Pinpoint the cell where the given text exists, returning its (x, y) midpoint coordinate. 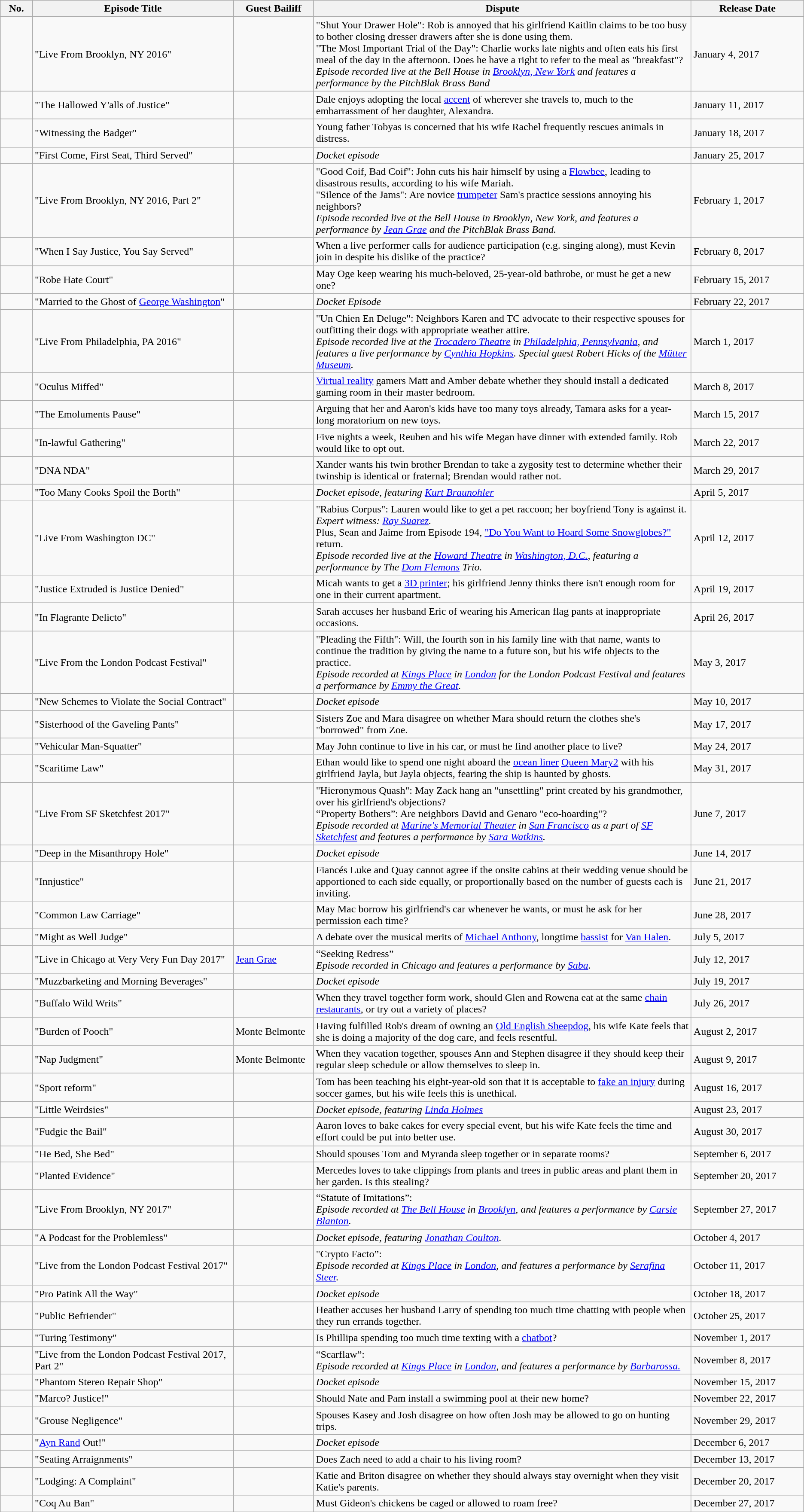
"Marco? Justice!" (133, 1399)
"Muzzbarketing and Morning Beverages" (133, 982)
June 14, 2017 (747, 853)
November 8, 2017 (747, 1360)
Docket episode, featuring Jonathan Coulton. (502, 1238)
"Lodging: A Complaint" (133, 1481)
October 25, 2017 (747, 1315)
Guest Bailiff (273, 9)
"Ayn Rand Out!" (133, 1443)
A debate over the musical merits of Michael Anthony, longtime bassist for Van Halen. (502, 937)
"Common Law Carriage" (133, 915)
Should Nate and Pam install a swimming pool at their new home? (502, 1399)
"Phantom Stereo Repair Shop" (133, 1382)
Does Zach need to add a chair to his living room? (502, 1459)
November 1, 2017 (747, 1338)
June 7, 2017 (747, 814)
April 26, 2017 (747, 617)
July 26, 2017 (747, 1003)
December 27, 2017 (747, 1503)
January 11, 2017 (747, 105)
August 16, 2017 (747, 1088)
"Live from the London Podcast Festival 2017" (133, 1265)
November 29, 2017 (747, 1421)
Arguing that her and Aaron's kids have too many toys already, Tamara asks for a year-long moratorium on new toys. (502, 414)
Docket Episode (502, 302)
October 4, 2017 (747, 1238)
April 5, 2017 (747, 493)
"Live From Philadelphia, PA 2016" (133, 341)
Sarah accuses her husband Eric of wearing his American flag pants at inappropriate occasions. (502, 617)
May 24, 2017 (747, 746)
"Deep in the Misanthropy Hole" (133, 853)
April 12, 2017 (747, 538)
Virtual reality gamers Matt and Amber debate whether they should install a dedicated gaming room in their master bedroom. (502, 387)
February 22, 2017 (747, 302)
Five nights a week, Reuben and his wife Megan have dinner with extended family. Rob would like to opt out. (502, 442)
"Live from the London Podcast Festival 2017, Part 2" (133, 1360)
December 6, 2017 (747, 1443)
March 15, 2017 (747, 414)
"Sisterhood of the Gaveling Pants" (133, 724)
Sisters Zoe and Mara disagree on whether Mara should return the clothes she's "borrowed" from Zoe. (502, 724)
January 25, 2017 (747, 155)
"Crypto Facto”:Episode recorded at Kings Place in London, and features a performance by Serafina Steer. (502, 1265)
December 13, 2017 (747, 1459)
Should spouses Tom and Myranda sleep together or in separate rooms? (502, 1154)
May John continue to live in his car, or must he find another place to live? (502, 746)
"Coq Au Ban" (133, 1503)
“Seeking Redress”Episode recorded in Chicago and features a performance by Saba. (502, 959)
"Scaritime Law" (133, 768)
March 29, 2017 (747, 471)
"Too Many Cooks Spoil the Borth" (133, 493)
"In-lawful Gathering" (133, 442)
September 6, 2017 (747, 1154)
"Live in Chicago at Very Very Fun Day 2017" (133, 959)
Is Phillipa spending too much time texting with a chatbot? (502, 1338)
When they vacation together, spouses Ann and Stephen disagree if they should keep their regular sleep schedule or allow themselves to sleep in. (502, 1059)
“Statute of Imitations”:Episode recorded at The Bell House in Brooklyn, and features a performance by Carsie Blanton. (502, 1210)
"Sport reform" (133, 1088)
"When I Say Justice, You Say Served" (133, 252)
May Oge keep wearing his much-beloved, 25-year-old bathrobe, or must he get a new one? (502, 279)
Aaron loves to bake cakes for every special event, but his wife Kate feels the time and effort could be put into better use. (502, 1131)
"Might as Well Judge" (133, 937)
When a live performer calls for audience participation (e.g. singing along), must Kevin join in despite his dislike of the practice? (502, 252)
Tom has been teaching his eight-year-old son that it is acceptable to fake an injury during soccer games, but his wife feels this is unethical. (502, 1088)
Micah wants to get a 3D printer; his girlfriend Jenny thinks there isn't enough room for one in their current apartment. (502, 589)
"Turing Testimony" (133, 1338)
"Robe Hate Court" (133, 279)
February 15, 2017 (747, 279)
"Pro Patink All the Way" (133, 1293)
May 17, 2017 (747, 724)
Katie and Briton disagree on whether they should always stay overnight when they visit Katie's parents. (502, 1481)
Docket episode, featuring Linda Holmes (502, 1110)
"Public Befriender" (133, 1315)
"In Flagrante Delicto" (133, 617)
Release Date (747, 9)
May 3, 2017 (747, 662)
"Live From Brooklyn, NY 2016" (133, 54)
"Buffalo Wild Writs" (133, 1003)
"Fudgie the Bail" (133, 1131)
"Live From Brooklyn, NY 2017" (133, 1210)
"Live From Brooklyn, NY 2016, Part 2" (133, 200)
October 18, 2017 (747, 1293)
January 18, 2017 (747, 133)
When they travel together form work, should Glen and Rowena eat at the same chain restaurants, or try out a variety of places? (502, 1003)
"Burden of Pooch" (133, 1032)
August 9, 2017 (747, 1059)
"Vehicular Man-Squatter" (133, 746)
Must Gideon's chickens be caged or allowed to roam free? (502, 1503)
Heather accuses her husband Larry of spending too much time chatting with people when they run errands together. (502, 1315)
"DNA NDA" (133, 471)
July 5, 2017 (747, 937)
Dale enjoys adopting the local accent of wherever she travels to, much to the embarrassment of her daughter, Alexandra. (502, 105)
"New Schemes to Violate the Social Contract" (133, 702)
"Married to the Ghost of George Washington" (133, 302)
May 31, 2017 (747, 768)
November 22, 2017 (747, 1399)
October 11, 2017 (747, 1265)
"Witnessing the Badger" (133, 133)
Jean Grae (273, 959)
May Mac borrow his girlfriend's car whenever he wants, or must he ask for her permission each time? (502, 915)
"A Podcast for the Problemless" (133, 1238)
"Seating Arraignments" (133, 1459)
September 20, 2017 (747, 1176)
June 21, 2017 (747, 881)
June 28, 2017 (747, 915)
"Justice Extruded is Justice Denied" (133, 589)
"Planted Evidence" (133, 1176)
April 19, 2017 (747, 589)
Spouses Kasey and Josh disagree on how often Josh may be allowed to go on hunting trips. (502, 1421)
Episode Title (133, 9)
"Nap Judgment" (133, 1059)
February 8, 2017 (747, 252)
Young father Tobyas is concerned that his wife Rachel frequently rescues animals in distress. (502, 133)
Docket episode, featuring Kurt Braunohler (502, 493)
September 27, 2017 (747, 1210)
November 15, 2017 (747, 1382)
February 1, 2017 (747, 200)
July 19, 2017 (747, 982)
July 12, 2017 (747, 959)
"The Hallowed Y'alls of Justice" (133, 105)
"Grouse Negligence" (133, 1421)
"Live From Washington DC" (133, 538)
August 30, 2017 (747, 1131)
"Little Weirdsies" (133, 1110)
"First Come, First Seat, Third Served" (133, 155)
August 2, 2017 (747, 1032)
August 23, 2017 (747, 1110)
January 4, 2017 (747, 54)
"The Emoluments Pause" (133, 414)
"He Bed, She Bed" (133, 1154)
"Oculus Miffed" (133, 387)
"Live From SF Sketchfest 2017" (133, 814)
"Innjustice" (133, 881)
March 22, 2017 (747, 442)
Dispute (502, 9)
December 20, 2017 (747, 1481)
"Live From the London Podcast Festival" (133, 662)
March 1, 2017 (747, 341)
March 8, 2017 (747, 387)
No. (16, 9)
Mercedes loves to take clippings from plants and trees in public areas and plant them in her garden. Is this stealing? (502, 1176)
“Scarflaw”:Episode recorded at Kings Place in London, and features a performance by Barbarossa. (502, 1360)
May 10, 2017 (747, 702)
